Capture the cell that displays the provided text and extract its [x, y] central coordinate. 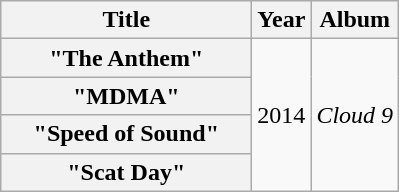
"MDMA" [126, 96]
2014 [282, 115]
Album [355, 20]
"The Anthem" [126, 58]
"Speed of Sound" [126, 134]
Title [126, 20]
Year [282, 20]
Cloud 9 [355, 115]
"Scat Day" [126, 172]
